Search for the cell housing the specified text and yield its [X, Y] center coordinate. 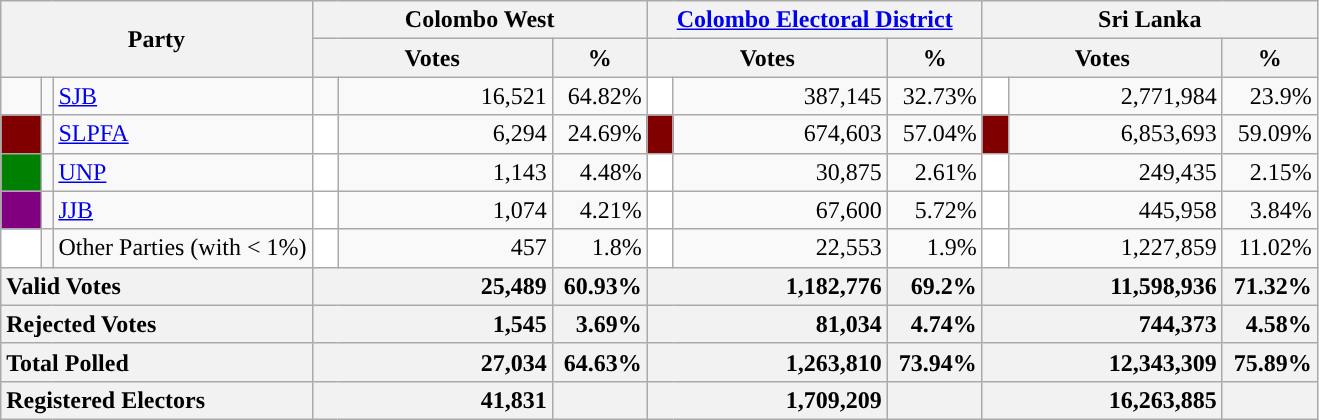
6,853,693 [1115, 134]
16,521 [445, 96]
59.09% [1270, 134]
73.94% [934, 362]
12,343,309 [1102, 362]
41,831 [432, 400]
1,143 [445, 172]
1,545 [432, 324]
4.58% [1270, 324]
2.15% [1270, 172]
4.21% [600, 210]
69.2% [934, 286]
30,875 [780, 172]
Party [156, 39]
1,227,859 [1115, 248]
11,598,936 [1102, 286]
674,603 [780, 134]
Registered Electors [156, 400]
22,553 [780, 248]
75.89% [1270, 362]
Sri Lanka [1150, 20]
2,771,984 [1115, 96]
1,263,810 [767, 362]
Valid Votes [156, 286]
3.69% [600, 324]
3.84% [1270, 210]
1.9% [934, 248]
27,034 [432, 362]
6,294 [445, 134]
32.73% [934, 96]
60.93% [600, 286]
64.63% [600, 362]
744,373 [1102, 324]
249,435 [1115, 172]
23.9% [1270, 96]
1.8% [600, 248]
UNP [182, 172]
445,958 [1115, 210]
JJB [182, 210]
Total Polled [156, 362]
2.61% [934, 172]
81,034 [767, 324]
64.82% [600, 96]
4.74% [934, 324]
25,489 [432, 286]
71.32% [1270, 286]
Other Parties (with < 1%) [182, 248]
1,182,776 [767, 286]
Colombo West [480, 20]
24.69% [600, 134]
387,145 [780, 96]
16,263,885 [1102, 400]
SJB [182, 96]
67,600 [780, 210]
SLPFA [182, 134]
4.48% [600, 172]
Rejected Votes [156, 324]
1,074 [445, 210]
1,709,209 [767, 400]
Colombo Electoral District [814, 20]
57.04% [934, 134]
5.72% [934, 210]
11.02% [1270, 248]
457 [445, 248]
